Output the [x, y] coordinate of the center of the cell containing the given text.  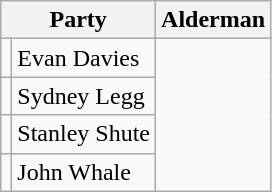
Evan Davies [84, 58]
Party [78, 20]
Alderman [214, 20]
John Whale [84, 172]
Sydney Legg [84, 96]
Stanley Shute [84, 134]
